Scan for the cell matching the given text and deliver its (x, y) coordinate at center. 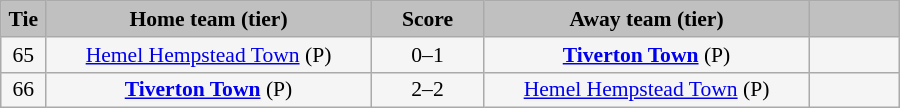
Away team (tier) (647, 19)
2–2 (427, 90)
Score (427, 19)
Tie (24, 19)
Home team (tier) (209, 19)
0–1 (427, 55)
66 (24, 90)
65 (24, 55)
